Extract the [x, y] coordinate from the center of the cell holding the provided text.  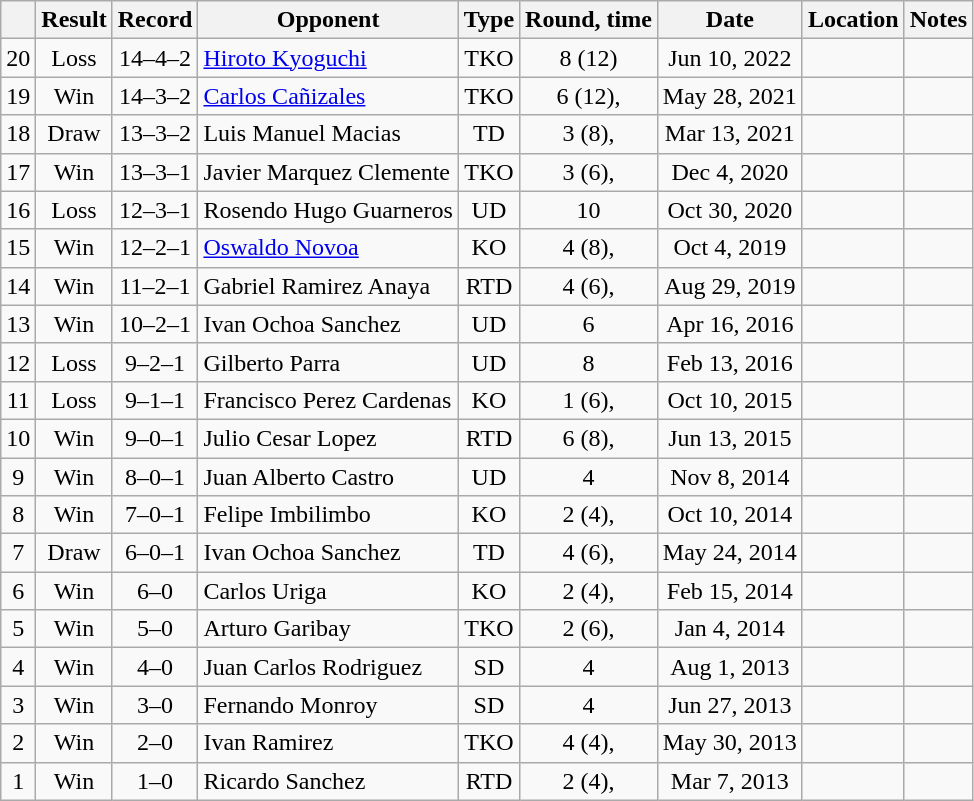
11–2–1 [155, 286]
2 (6), [589, 629]
Arturo Garibay [328, 629]
Apr 16, 2016 [730, 324]
12 [18, 362]
May 28, 2021 [730, 96]
Felipe Imbilimbo [328, 515]
Luis Manuel Macias [328, 134]
12–3–1 [155, 210]
12–2–1 [155, 248]
Opponent [328, 20]
Ricardo Sanchez [328, 781]
Ivan Ramirez [328, 743]
Aug 1, 2013 [730, 667]
8–0–1 [155, 477]
Dec 4, 2020 [730, 172]
Oct 10, 2014 [730, 515]
6–0 [155, 591]
Oswaldo Novoa [328, 248]
14 [18, 286]
Round, time [589, 20]
Notes [938, 20]
3 (6), [589, 172]
Julio Cesar Lopez [328, 438]
Jun 27, 2013 [730, 705]
Gilberto Parra [328, 362]
Result [74, 20]
Fernando Monroy [328, 705]
16 [18, 210]
19 [18, 96]
14–3–2 [155, 96]
Jun 13, 2015 [730, 438]
Nov 8, 2014 [730, 477]
May 24, 2014 [730, 553]
6 (12), [589, 96]
Jan 4, 2014 [730, 629]
May 30, 2013 [730, 743]
7 [18, 553]
13–3–2 [155, 134]
6–0–1 [155, 553]
3 (8), [589, 134]
5 [18, 629]
Francisco Perez Cardenas [328, 400]
5–0 [155, 629]
Juan Carlos Rodriguez [328, 667]
4 (4), [589, 743]
3 [18, 705]
2 [18, 743]
9–0–1 [155, 438]
Carlos Cañizales [328, 96]
6 (8), [589, 438]
Mar 13, 2021 [730, 134]
Gabriel Ramirez Anaya [328, 286]
Rosendo Hugo Guarneros [328, 210]
17 [18, 172]
15 [18, 248]
Hiroto Kyoguchi [328, 58]
Feb 15, 2014 [730, 591]
Jun 10, 2022 [730, 58]
Juan Alberto Castro [328, 477]
9–2–1 [155, 362]
Mar 7, 2013 [730, 781]
2–0 [155, 743]
10–2–1 [155, 324]
13 [18, 324]
Feb 13, 2016 [730, 362]
8 (12) [589, 58]
Javier Marquez Clemente [328, 172]
9 [18, 477]
Location [853, 20]
9–1–1 [155, 400]
Carlos Uriga [328, 591]
3–0 [155, 705]
1 (6), [589, 400]
7–0–1 [155, 515]
13–3–1 [155, 172]
11 [18, 400]
14–4–2 [155, 58]
1–0 [155, 781]
4 (8), [589, 248]
Oct 30, 2020 [730, 210]
18 [18, 134]
Date [730, 20]
Record [155, 20]
4–0 [155, 667]
20 [18, 58]
Type [488, 20]
Oct 4, 2019 [730, 248]
1 [18, 781]
Oct 10, 2015 [730, 400]
Aug 29, 2019 [730, 286]
